Output the [x, y] coordinate of the center of the cell containing the given text.  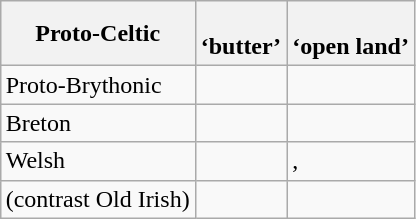
‘open land’ [351, 34]
, [351, 161]
‘butter’ [240, 34]
Breton [98, 123]
Proto-Celtic [98, 34]
Welsh [98, 161]
(contrast Old Irish) [98, 199]
Proto-Brythonic [98, 85]
